Capture the cell that displays the provided text and extract its (X, Y) central coordinate. 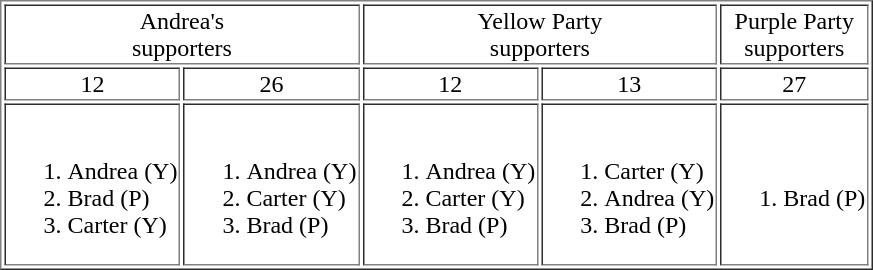
Andrea'ssupporters (182, 34)
Carter (Y)Andrea (Y)Brad (P) (629, 185)
Yellow Partysupporters (540, 34)
Purple Partysupporters (794, 34)
27 (794, 84)
13 (629, 84)
Andrea (Y)Brad (P)Carter (Y) (92, 185)
26 (271, 84)
Brad (P) (794, 185)
